Search for the cell housing the specified text and yield its (X, Y) center coordinate. 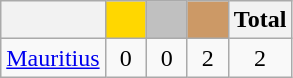
Mauritius (53, 58)
Total (260, 20)
